Detect which cell encompasses the target text, then output its [x, y] center coordinate. 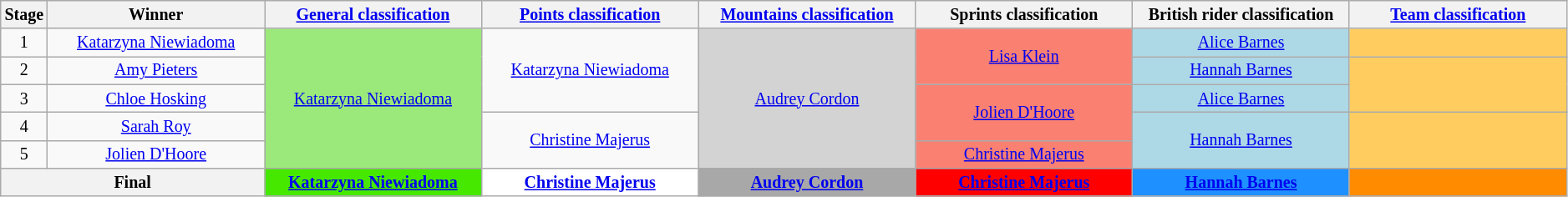
Points classification [590, 15]
5 [24, 154]
4 [24, 127]
Amy Pieters [156, 70]
1 [24, 43]
Stage [24, 15]
2 [24, 70]
Mountains classification [807, 15]
Winner [156, 15]
General classification [373, 15]
Final [133, 182]
Sarah Roy [156, 127]
British rider classification [1241, 15]
Chloe Hosking [156, 98]
3 [24, 98]
Team classification [1458, 15]
Sprints classification [1024, 15]
Lisa Klein [1024, 57]
